Provide the [x, y] coordinate of the cell's center where the given text is located.  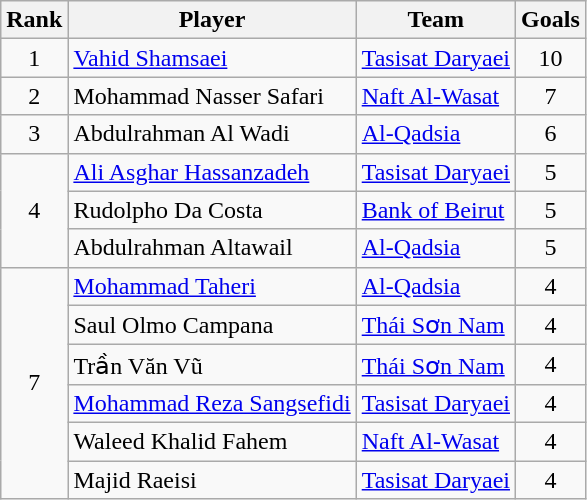
2 [34, 96]
Mohammad Taheri [212, 286]
Player [212, 20]
Mohammad Reza Sangsefidi [212, 403]
Vahid Shamsaei [212, 58]
3 [34, 134]
Bank of Beirut [436, 210]
Mohammad Nasser Safari [212, 96]
10 [551, 58]
6 [551, 134]
Abdulrahman Al Wadi [212, 134]
Waleed Khalid Fahem [212, 441]
Trần Văn Vũ [212, 365]
Abdulrahman Altawail [212, 248]
Ali Asghar Hassanzadeh [212, 172]
Team [436, 20]
Majid Raeisi [212, 479]
Rudolpho Da Costa [212, 210]
Saul Olmo Campana [212, 325]
Goals [551, 20]
1 [34, 58]
Rank [34, 20]
